Determine the (X, Y) coordinate at the center of the cell enclosing the given text.  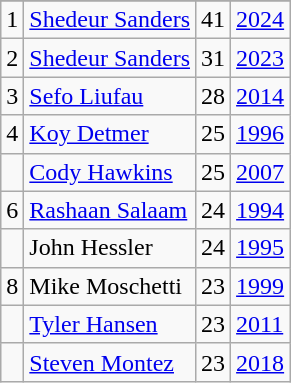
Rashaan Salaam (110, 210)
4 (12, 134)
2011 (260, 324)
2007 (260, 172)
Tyler Hansen (110, 324)
41 (214, 20)
3 (12, 96)
Cody Hawkins (110, 172)
John Hessler (110, 248)
1996 (260, 134)
8 (12, 286)
2023 (260, 58)
1 (12, 20)
2018 (260, 362)
2 (12, 58)
28 (214, 96)
31 (214, 58)
Koy Detmer (110, 134)
1994 (260, 210)
6 (12, 210)
Mike Moschetti (110, 286)
2014 (260, 96)
Sefo Liufau (110, 96)
1999 (260, 286)
Steven Montez (110, 362)
2024 (260, 20)
1995 (260, 248)
